Search for the cell housing the specified text and yield its [X, Y] center coordinate. 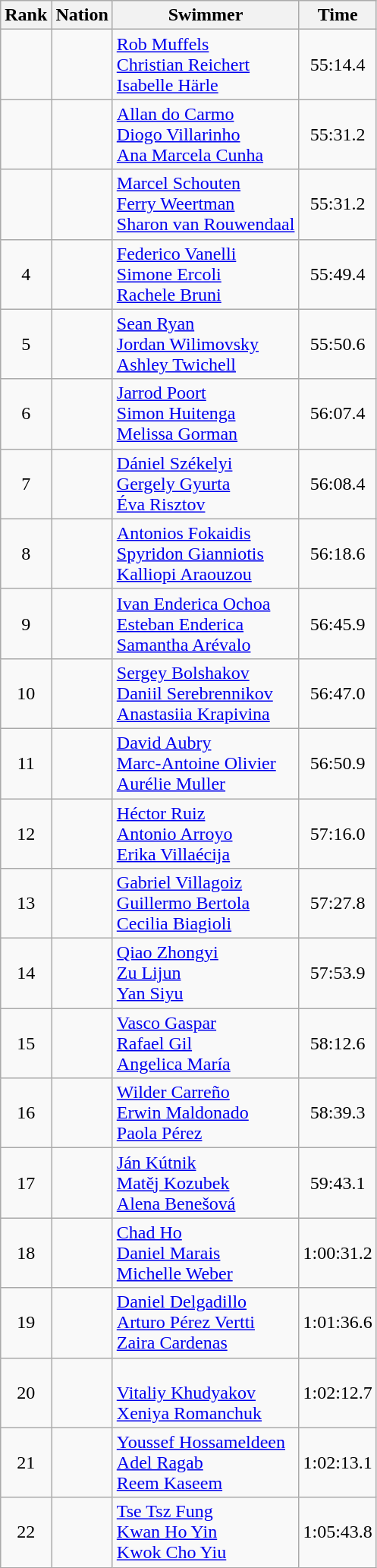
Jarrod PoortSimon HuitengaMelissa Gorman [206, 414]
Sergey BolshakovDaniil SerebrennikovAnastasiia Krapivina [206, 693]
6 [26, 414]
8 [26, 554]
15 [26, 1043]
Antonios FokaidisSpyridon GianniotisKalliopi Araouzou [206, 554]
Allan do CarmoDiogo VillarinhoAna Marcela Cunha [206, 134]
Gabriel VillagoizGuillermo BertolaCecilia Biagioli [206, 904]
56:45.9 [338, 623]
Vitaliy KhudyakovXeniya Romanchuk [206, 1393]
Tse Tsz FungKwan Ho YinKwok Cho Yiu [206, 1532]
Qiao ZhongyiZu LijunYan Siyu [206, 973]
Rank [26, 15]
1:02:13.1 [338, 1462]
7 [26, 484]
22 [26, 1532]
55:14.4 [338, 65]
17 [26, 1183]
9 [26, 623]
Ján KútnikMatěj KozubekAlena Benešová [206, 1183]
55:49.4 [338, 274]
56:18.6 [338, 554]
56:50.9 [338, 763]
Nation [82, 15]
14 [26, 973]
59:43.1 [338, 1183]
13 [26, 904]
12 [26, 834]
Ivan Enderica OchoaEsteban EndericaSamantha Arévalo [206, 623]
55:50.6 [338, 344]
1:05:43.8 [338, 1532]
Marcel SchoutenFerry WeertmanSharon van Rouwendaal [206, 204]
Héctor RuizAntonio ArroyoErika Villaécija [206, 834]
4 [26, 274]
1:02:12.7 [338, 1393]
5 [26, 344]
56:08.4 [338, 484]
Wilder CarreñoErwin MaldonadoPaola Pérez [206, 1113]
58:12.6 [338, 1043]
Time [338, 15]
57:16.0 [338, 834]
19 [26, 1323]
16 [26, 1113]
57:27.8 [338, 904]
Chad HoDaniel MaraisMichelle Weber [206, 1253]
Daniel DelgadilloArturo Pérez VerttiZaira Cardenas [206, 1323]
Swimmer [206, 15]
Youssef HossameldeenAdel RagabReem Kaseem [206, 1462]
10 [26, 693]
21 [26, 1462]
Federico VanelliSimone ErcoliRachele Bruni [206, 274]
58:39.3 [338, 1113]
56:47.0 [338, 693]
57:53.9 [338, 973]
David AubryMarc-Antoine OlivierAurélie Muller [206, 763]
Rob MuffelsChristian ReichertIsabelle Härle [206, 65]
18 [26, 1253]
56:07.4 [338, 414]
Sean RyanJordan WilimovskyAshley Twichell [206, 344]
20 [26, 1393]
11 [26, 763]
1:00:31.2 [338, 1253]
1:01:36.6 [338, 1323]
Dániel SzékelyiGergely GyurtaÉva Risztov [206, 484]
Vasco GasparRafael GilAngelica María [206, 1043]
